From the cell containing the given text, extract its center point as [X, Y] coordinate. 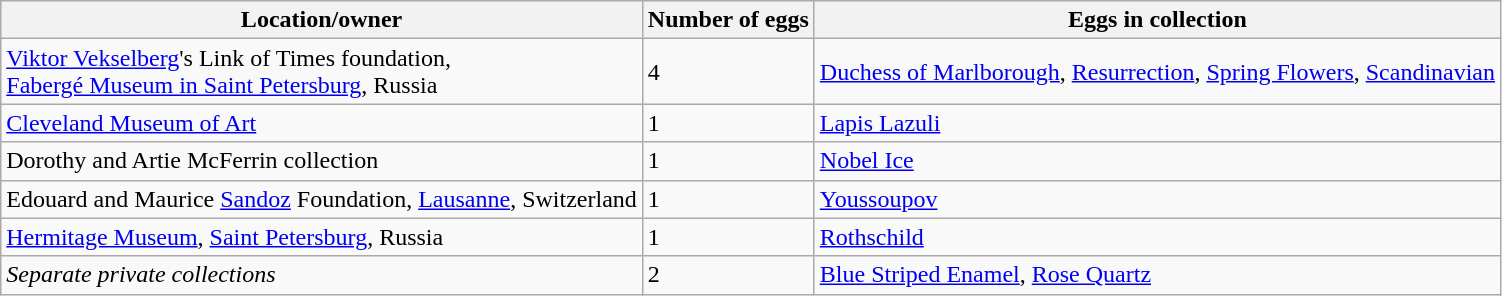
Rothschild [1157, 237]
Edouard and Maurice Sandoz Foundation, Lausanne, Switzerland [322, 199]
Duchess of Marlborough, Resurrection, Spring Flowers, Scandinavian [1157, 72]
Number of eggs [728, 20]
Nobel Ice [1157, 161]
4 [728, 72]
Dorothy and Artie McFerrin collection [322, 161]
Location/owner [322, 20]
Blue Striped Enamel, Rose Quartz [1157, 275]
Lapis Lazuli [1157, 123]
Youssoupov [1157, 199]
Viktor Vekselberg's Link of Times foundation, Fabergé Museum in Saint Petersburg, Russia [322, 72]
Cleveland Museum of Art [322, 123]
Separate private collections [322, 275]
Hermitage Museum, Saint Petersburg, Russia [322, 237]
2 [728, 275]
Eggs in collection [1157, 20]
